Output the (x, y) coordinate of the center of the cell containing the given text.  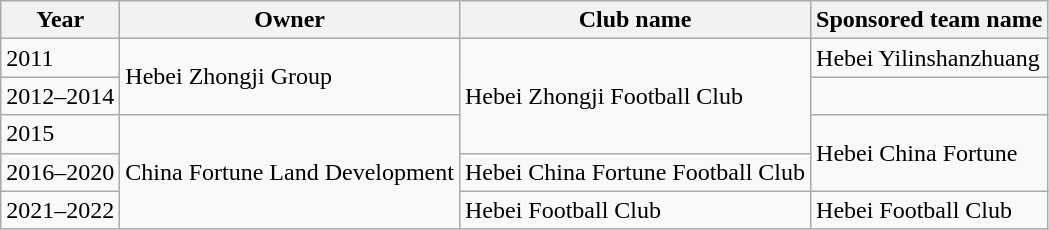
Hebei China Fortune Football Club (634, 172)
2012–2014 (60, 96)
Hebei China Fortune (930, 153)
Owner (290, 20)
Sponsored team name (930, 20)
2011 (60, 58)
Hebei Zhongji Group (290, 77)
Hebei Zhongji Football Club (634, 96)
2016–2020 (60, 172)
Club name (634, 20)
2015 (60, 134)
2021–2022 (60, 210)
Year (60, 20)
Hebei Yilinshanzhuang (930, 58)
China Fortune Land Development (290, 172)
